Return [X, Y] of the center of cell containing provided text 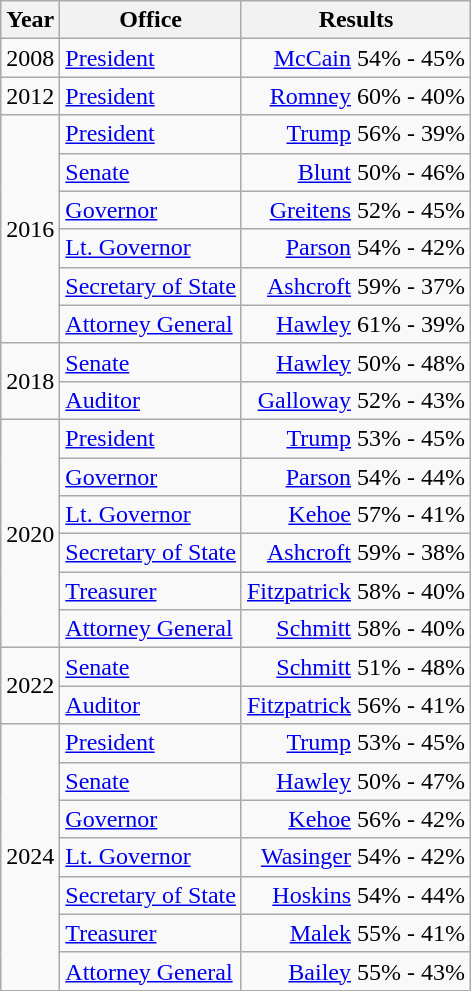
2022 [30, 686]
Fitzpatrick 58% - 40% [356, 591]
Wasinger 54% - 42% [356, 857]
Parson 54% - 42% [356, 248]
Schmitt 51% - 48% [356, 667]
2020 [30, 533]
Results [356, 20]
McCain 54% - 45% [356, 58]
2018 [30, 381]
Hawley 50% - 47% [356, 781]
Hawley 50% - 48% [356, 362]
Trump 56% - 39% [356, 134]
Office [151, 20]
2016 [30, 229]
Kehoe 56% - 42% [356, 819]
2008 [30, 58]
2024 [30, 857]
2012 [30, 96]
Ashcroft 59% - 37% [356, 286]
Hoskins 54% - 44% [356, 895]
Fitzpatrick 56% - 41% [356, 705]
Bailey 55% - 43% [356, 971]
Year [30, 20]
Galloway 52% - 43% [356, 400]
Parson 54% - 44% [356, 477]
Romney 60% - 40% [356, 96]
Kehoe 57% - 41% [356, 515]
Ashcroft 59% - 38% [356, 553]
Schmitt 58% - 40% [356, 629]
Malek 55% - 41% [356, 933]
Greitens 52% - 45% [356, 210]
Blunt 50% - 46% [356, 172]
Hawley 61% - 39% [356, 324]
